Return [X, Y] of the center of cell containing provided text 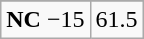
NC −15 [46, 20]
61.5 [116, 20]
